Detect which cell encompasses the target text, then output its [X, Y] center coordinate. 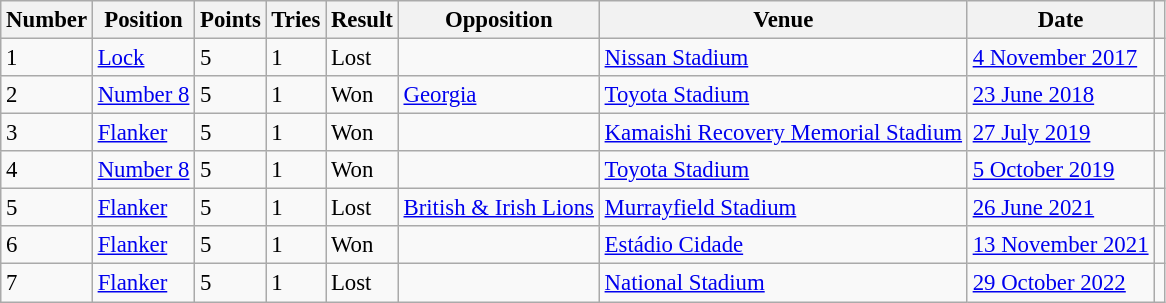
27 July 2019 [1060, 133]
National Stadium [783, 283]
Date [1060, 20]
Georgia [498, 95]
Estádio Cidade [783, 245]
British & Irish Lions [498, 208]
6 [47, 245]
4 [47, 170]
Number [47, 20]
3 [47, 133]
Venue [783, 20]
Tries [296, 20]
4 November 2017 [1060, 58]
Nissan Stadium [783, 58]
26 June 2021 [1060, 208]
2 [47, 95]
Position [143, 20]
29 October 2022 [1060, 283]
Result [362, 20]
Kamaishi Recovery Memorial Stadium [783, 133]
13 November 2021 [1060, 245]
5 October 2019 [1060, 170]
Lock [143, 58]
Points [230, 20]
Murrayfield Stadium [783, 208]
Opposition [498, 20]
23 June 2018 [1060, 95]
7 [47, 283]
